Find where the given text appears and provide that cell's center as [x, y] coordinate. 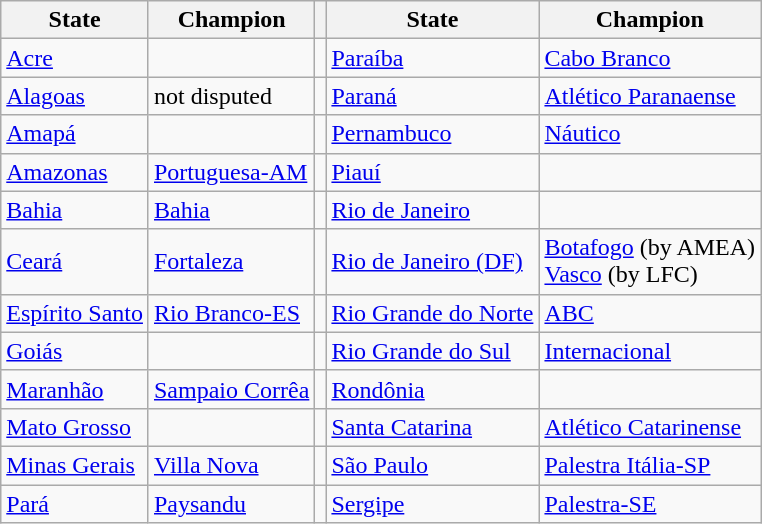
Alagoas [75, 96]
Goiás [75, 351]
Santa Catarina [432, 427]
Rio Grande do Sul [432, 351]
Pará [75, 503]
Rondônia [432, 389]
Mato Grosso [75, 427]
Acre [75, 58]
ABC [650, 313]
Sampaio Corrêa [231, 389]
Paraíba [432, 58]
Palestra Itália-SP [650, 465]
Maranhão [75, 389]
Rio Grande do Norte [432, 313]
Pernambuco [432, 134]
not disputed [231, 96]
Amapá [75, 134]
Náutico [650, 134]
Villa Nova [231, 465]
Paysandu [231, 503]
Paraná [432, 96]
Rio Branco-ES [231, 313]
Fortaleza [231, 262]
Espírito Santo [75, 313]
Rio de Janeiro [432, 210]
Minas Gerais [75, 465]
São Paulo [432, 465]
Atlético Catarinense [650, 427]
Piauí [432, 172]
Atlético Paranaense [650, 96]
Ceará [75, 262]
Portuguesa-AM [231, 172]
Rio de Janeiro (DF) [432, 262]
Amazonas [75, 172]
Cabo Branco [650, 58]
Palestra-SE [650, 503]
Sergipe [432, 503]
Botafogo (by AMEA)Vasco (by LFC) [650, 262]
Internacional [650, 351]
